Identify which cell holds the provided text, then report its (X, Y) central coordinate. 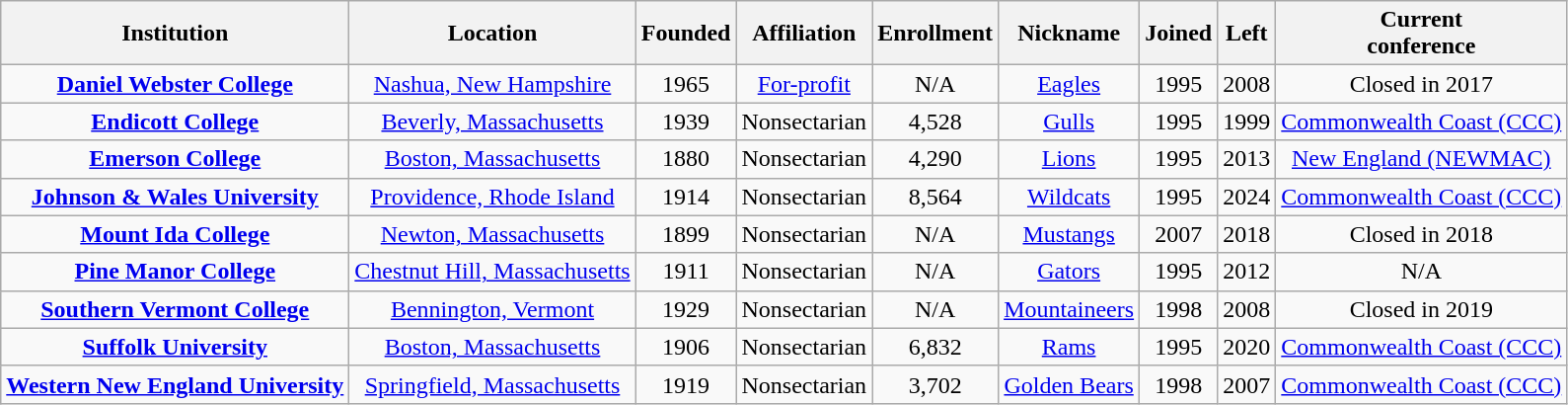
Newton, Massachusetts (492, 234)
Mount Ida College (176, 234)
Closed in 2019 (1421, 309)
Location (492, 34)
1919 (686, 384)
Southern Vermont College (176, 309)
4,290 (935, 159)
6,832 (935, 347)
Suffolk University (176, 347)
Closed in 2018 (1421, 234)
Nashua, New Hampshire (492, 84)
2012 (1247, 272)
Nickname (1070, 34)
8,564 (935, 197)
Chestnut Hill, Massachusetts (492, 272)
1914 (686, 197)
1939 (686, 121)
Pine Manor College (176, 272)
Golden Bears (1070, 384)
Institution (176, 34)
Johnson & Wales University (176, 197)
1929 (686, 309)
2020 (1247, 347)
Springfield, Massachusetts (492, 384)
Wildcats (1070, 197)
3,702 (935, 384)
Gulls (1070, 121)
1906 (686, 347)
Beverly, Massachusetts (492, 121)
Founded (686, 34)
Emerson College (176, 159)
1899 (686, 234)
Mustangs (1070, 234)
Lions (1070, 159)
Bennington, Vermont (492, 309)
1880 (686, 159)
Joined (1178, 34)
Enrollment (935, 34)
Endicott College (176, 121)
New England (NEWMAC) (1421, 159)
1911 (686, 272)
Rams (1070, 347)
1965 (686, 84)
2013 (1247, 159)
Providence, Rhode Island (492, 197)
Western New England University (176, 384)
Left (1247, 34)
2018 (1247, 234)
Closed in 2017 (1421, 84)
Gators (1070, 272)
Daniel Webster College (176, 84)
2024 (1247, 197)
1999 (1247, 121)
Eagles (1070, 84)
Mountaineers (1070, 309)
Affiliation (804, 34)
For-profit (804, 84)
4,528 (935, 121)
Currentconference (1421, 34)
